Return the [x, y] coordinate for the center point of the cell that contains the specified text.  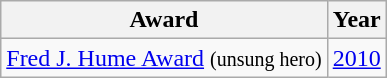
Award [164, 20]
Fred J. Hume Award (unsung hero) [164, 58]
Year [356, 20]
2010 [356, 58]
